Determine the (x, y) coordinate at the center of the cell enclosing the given text.  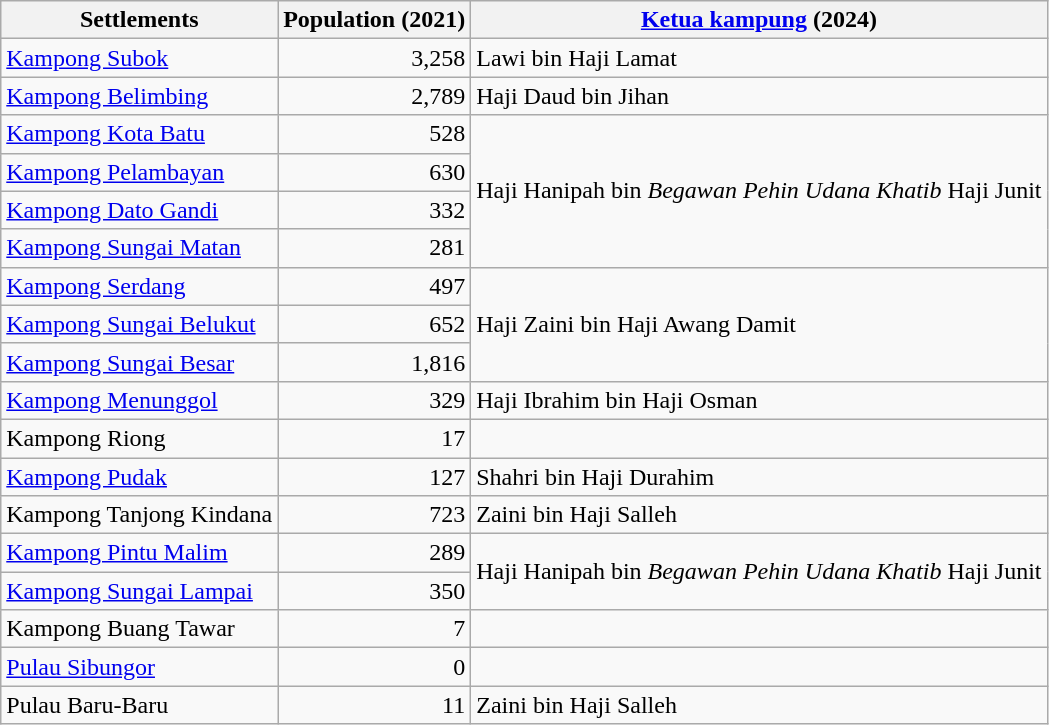
497 (374, 286)
350 (374, 591)
Kampong Belimbing (140, 96)
Settlements (140, 20)
528 (374, 134)
Kampong Subok (140, 58)
Kampong Riong (140, 438)
723 (374, 515)
289 (374, 553)
3,258 (374, 58)
Kampong Tanjong Kindana (140, 515)
Lawi bin Haji Lamat (759, 58)
Population (2021) (374, 20)
Kampong Menunggol (140, 400)
Kampong Serdang (140, 286)
Kampong Sungai Matan (140, 248)
Kampong Dato Gandi (140, 210)
Kampong Sungai Belukut (140, 324)
Kampong Sungai Besar (140, 362)
Kampong Buang Tawar (140, 629)
2,789 (374, 96)
652 (374, 324)
127 (374, 477)
Kampong Kota Batu (140, 134)
Haji Daud bin Jihan (759, 96)
Kampong Pudak (140, 477)
630 (374, 172)
0 (374, 667)
Pulau Baru-Baru (140, 705)
Ketua kampung (2024) (759, 20)
Kampong Pintu Malim (140, 553)
329 (374, 400)
Haji Zaini bin Haji Awang Damit (759, 324)
Haji Ibrahim bin Haji Osman (759, 400)
11 (374, 705)
Kampong Pelambayan (140, 172)
332 (374, 210)
7 (374, 629)
Shahri bin Haji Durahim (759, 477)
Pulau Sibungor (140, 667)
1,816 (374, 362)
17 (374, 438)
281 (374, 248)
Kampong Sungai Lampai (140, 591)
